Search for the cell housing the specified text and yield its [X, Y] center coordinate. 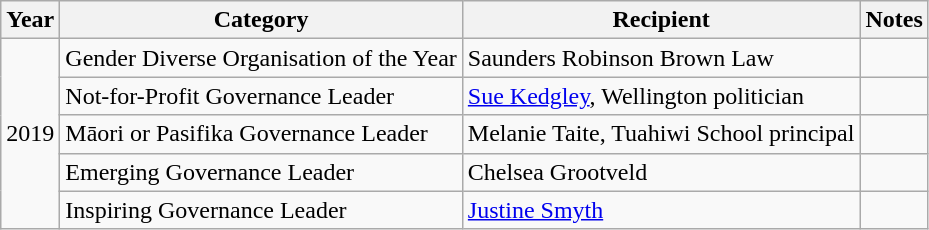
Emerging Governance Leader [262, 172]
Saunders Robinson Brown Law [661, 58]
Not-for-Profit Governance Leader [262, 96]
Justine Smyth [661, 210]
Chelsea Grootveld [661, 172]
2019 [30, 134]
Gender Diverse Organisation of the Year [262, 58]
Notes [894, 20]
Year [30, 20]
Recipient [661, 20]
Māori or Pasifika Governance Leader [262, 134]
Melanie Taite, Tuahiwi School principal [661, 134]
Inspiring Governance Leader [262, 210]
Sue Kedgley, Wellington politician [661, 96]
Category [262, 20]
